Scan for the cell matching the given text and deliver its (X, Y) coordinate at center. 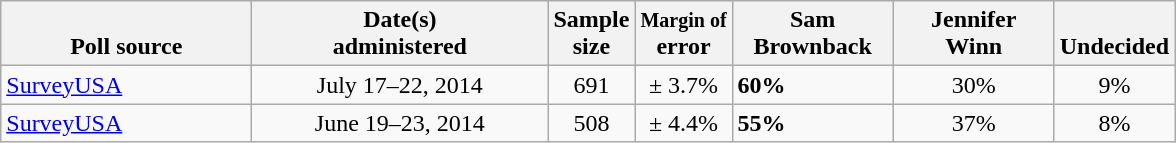
60% (812, 85)
55% (812, 123)
508 (592, 123)
± 4.4% (684, 123)
JenniferWinn (974, 34)
9% (1114, 85)
July 17–22, 2014 (400, 85)
Poll source (126, 34)
SamBrownback (812, 34)
June 19–23, 2014 (400, 123)
Undecided (1114, 34)
± 3.7% (684, 85)
Date(s)administered (400, 34)
Samplesize (592, 34)
8% (1114, 123)
Margin oferror (684, 34)
37% (974, 123)
691 (592, 85)
30% (974, 85)
